Return the [X, Y] coordinate for the center point of the cell that contains the specified text.  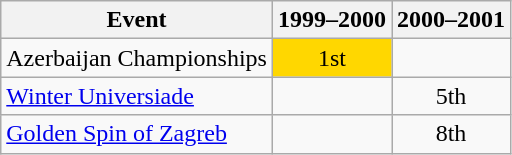
1999–2000 [332, 20]
5th [452, 96]
8th [452, 134]
Event [137, 20]
Golden Spin of Zagreb [137, 134]
Azerbaijan Championships [137, 58]
Winter Universiade [137, 96]
2000–2001 [452, 20]
1st [332, 58]
